Return the [x, y] coordinate for the center point of the cell that contains the specified text.  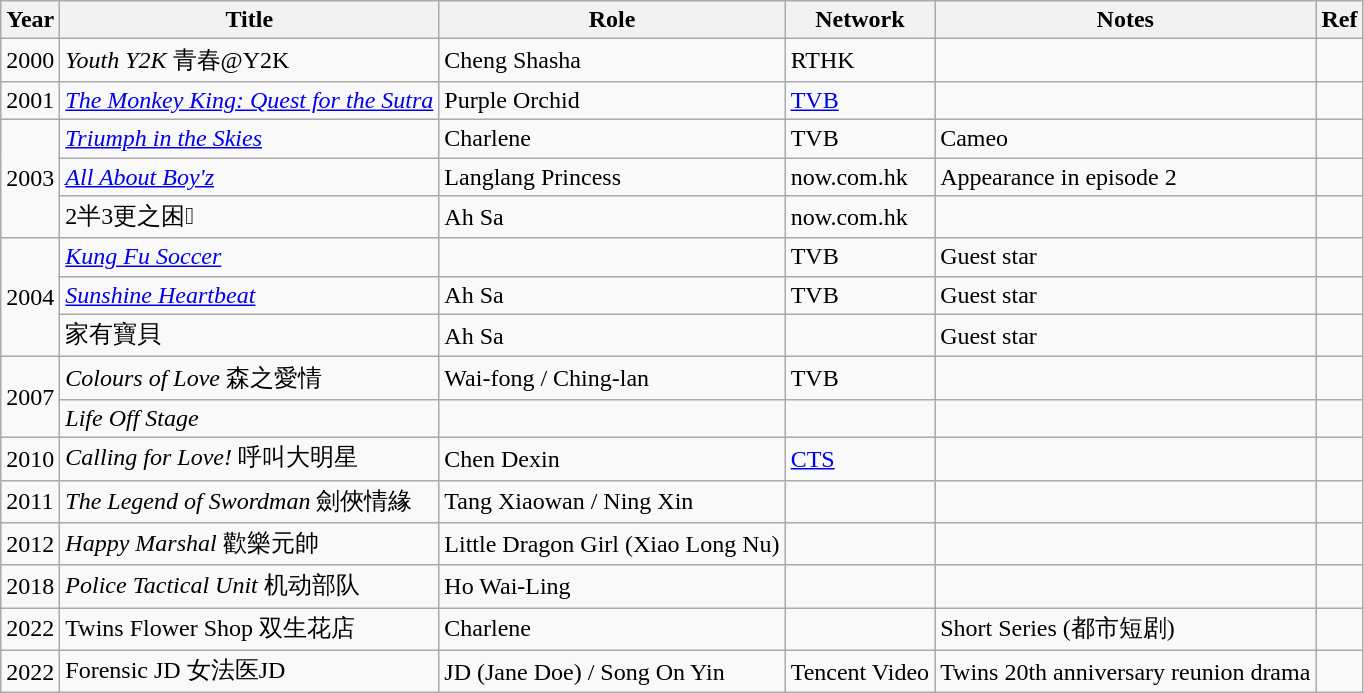
Forensic JD 女法医JD [250, 672]
JD (Jane Doe) / Song On Yin [612, 672]
Little Dragon Girl (Xiao Long Nu) [612, 544]
The Monkey King: Quest for the Sutra [250, 100]
Year [30, 20]
Langlang Princess [612, 177]
2半3更之困𨋢 [250, 218]
CTS [860, 458]
Cheng Shasha [612, 60]
家有寶貝 [250, 336]
Triumph in the Skies [250, 138]
Twins 20th anniversary reunion drama [1126, 672]
2012 [30, 544]
2003 [30, 178]
RTHK [860, 60]
Role [612, 20]
Sunshine Heartbeat [250, 295]
Calling for Love! 呼叫大明星 [250, 458]
2001 [30, 100]
Notes [1126, 20]
Youth Y2K 青春@Y2K [250, 60]
Ho Wai-Ling [612, 586]
Police Tactical Unit 机动部队 [250, 586]
Purple Orchid [612, 100]
Network [860, 20]
All About Boy'z [250, 177]
Wai-fong / Ching-lan [612, 378]
Short Series (都市短剧) [1126, 630]
Colours of Love 森之愛情 [250, 378]
Tencent Video [860, 672]
Twins Flower Shop 双生花店 [250, 630]
Title [250, 20]
2018 [30, 586]
2000 [30, 60]
Chen Dexin [612, 458]
Life Off Stage [250, 418]
Happy Marshal 歡樂元帥 [250, 544]
Appearance in episode 2 [1126, 177]
2010 [30, 458]
Cameo [1126, 138]
2011 [30, 502]
2007 [30, 398]
Ref [1340, 20]
Kung Fu Soccer [250, 257]
2004 [30, 298]
Tang Xiaowan / Ning Xin [612, 502]
The Legend of Swordman 劍俠情緣 [250, 502]
